From the cell containing the given text, extract its center point as [x, y] coordinate. 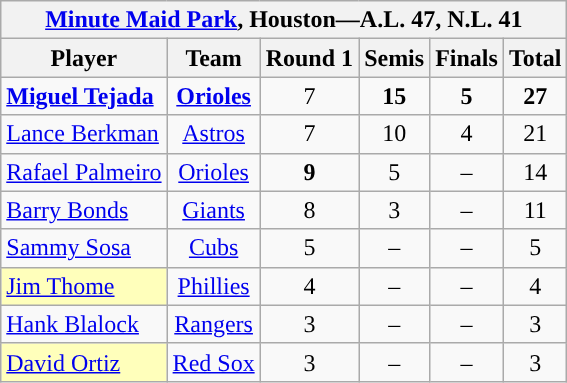
Hank Blalock [84, 324]
Player [84, 58]
Miguel Tejada [84, 96]
10 [394, 134]
Team [214, 58]
8 [309, 210]
21 [535, 134]
Phillies [214, 286]
Cubs [214, 248]
Sammy Sosa [84, 248]
Jim Thome [84, 286]
Total [535, 58]
Rafael Palmeiro [84, 172]
Red Sox [214, 362]
Finals [467, 58]
Lance Berkman [84, 134]
15 [394, 96]
David Ortiz [84, 362]
Giants [214, 210]
Minute Maid Park, Houston—A.L. 47, N.L. 41 [284, 20]
Astros [214, 134]
Round 1 [309, 58]
Semis [394, 58]
14 [535, 172]
11 [535, 210]
27 [535, 96]
9 [309, 172]
Barry Bonds [84, 210]
Rangers [214, 324]
